Find where the given text appears and provide that cell's center as (x, y) coordinate. 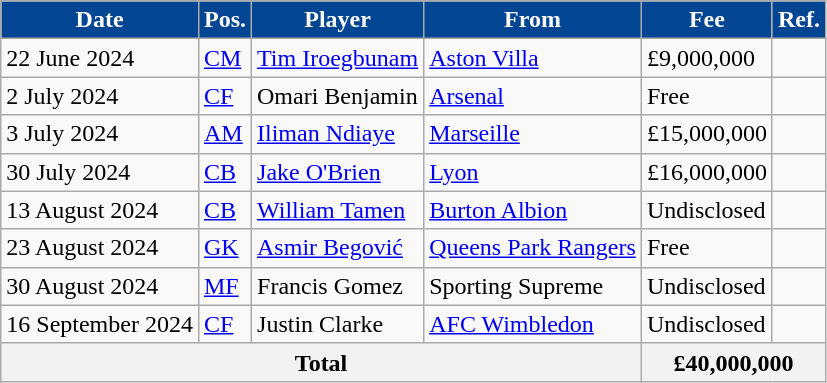
Ref. (798, 20)
Fee (706, 20)
Tim Iroegbunam (338, 58)
Lyon (533, 172)
Arsenal (533, 96)
Francis Gomez (338, 286)
16 September 2024 (100, 324)
£16,000,000 (706, 172)
CM (224, 58)
30 August 2024 (100, 286)
3 July 2024 (100, 134)
Asmir Begović (338, 248)
MF (224, 286)
Queens Park Rangers (533, 248)
13 August 2024 (100, 210)
2 July 2024 (100, 96)
£40,000,000 (733, 362)
Marseille (533, 134)
AFC Wimbledon (533, 324)
Jake O'Brien (338, 172)
Pos. (224, 20)
GK (224, 248)
AM (224, 134)
Aston Villa (533, 58)
30 July 2024 (100, 172)
Iliman Ndiaye (338, 134)
Date (100, 20)
Sporting Supreme (533, 286)
Player (338, 20)
23 August 2024 (100, 248)
Total (322, 362)
£15,000,000 (706, 134)
William Tamen (338, 210)
From (533, 20)
Justin Clarke (338, 324)
£9,000,000 (706, 58)
Omari Benjamin (338, 96)
Burton Albion (533, 210)
22 June 2024 (100, 58)
